Output the [x, y] coordinate of the center of the cell containing the given text.  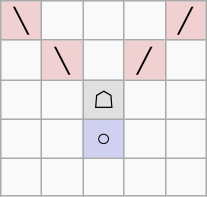
○ [104, 138]
☖ [104, 100]
